Provide the (x, y) coordinate of the cell's center where the given text is located.  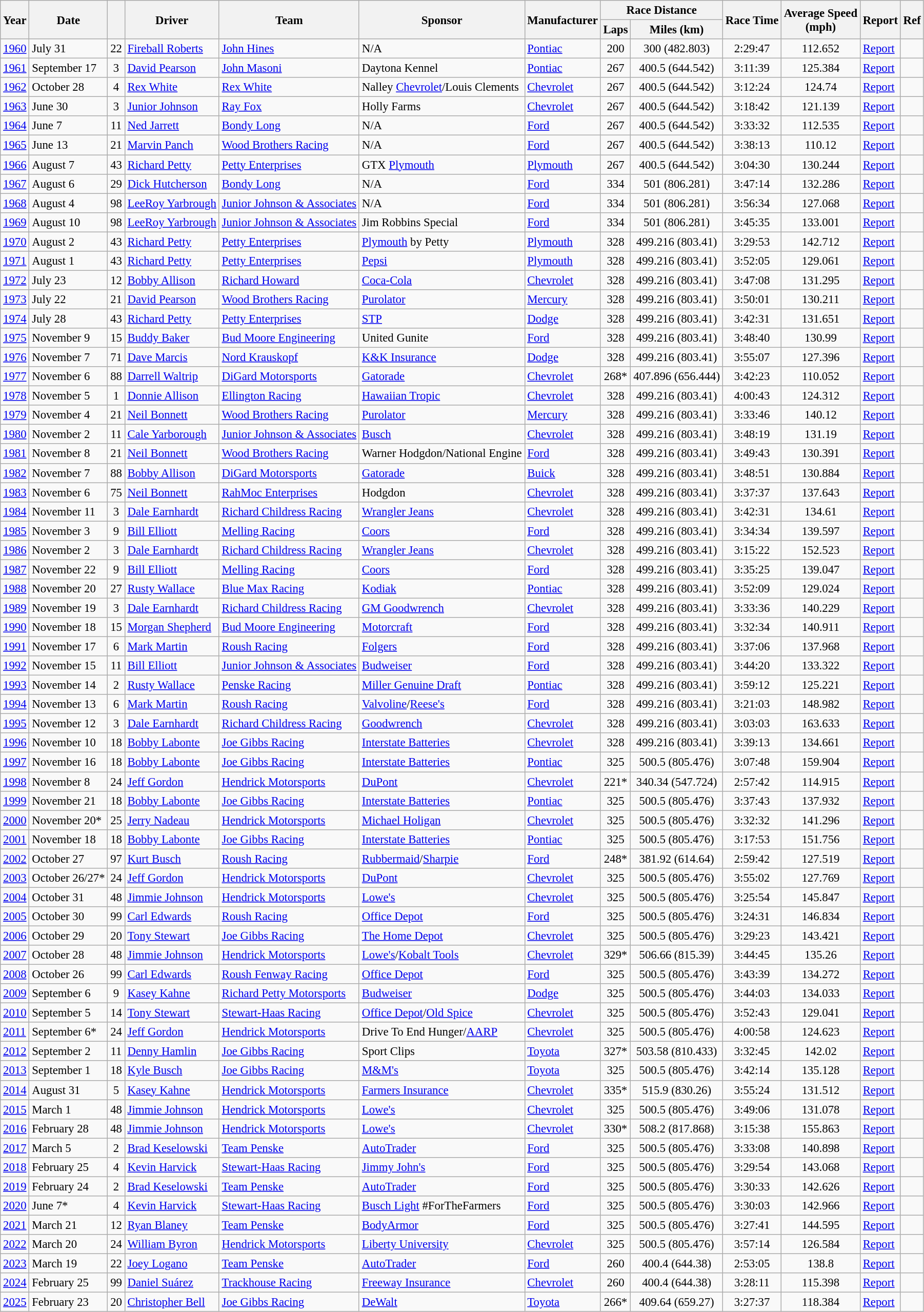
142.966 (821, 1206)
The Home Depot (442, 936)
July 28 (69, 319)
129.061 (821, 261)
Penske Racing (289, 685)
1979 (15, 415)
110.052 (821, 376)
Ref (912, 19)
GTX Plymouth (442, 165)
3:49:43 (752, 454)
221* (615, 782)
124.623 (821, 1032)
Cale Yarborough (172, 434)
1969 (15, 222)
135.26 (821, 955)
Trackhouse Racing (289, 1283)
Morgan Shepherd (172, 627)
112.652 (821, 49)
114.915 (821, 782)
135.128 (821, 1071)
3:44:20 (752, 666)
335* (615, 1090)
3:32:32 (752, 820)
2024 (15, 1283)
Drive To End Hunger/AARP (442, 1032)
November 20* (69, 820)
1980 (15, 434)
159.904 (821, 762)
3:32:34 (752, 627)
Sponsor (442, 19)
2016 (15, 1128)
130.884 (821, 473)
Donnie Allison (172, 396)
June 7 (69, 126)
3:37:06 (752, 647)
1981 (15, 454)
1986 (15, 550)
2021 (15, 1225)
2020 (15, 1206)
1 (116, 396)
Jimmy John's (442, 1167)
November 12 (69, 724)
2014 (15, 1090)
3:25:54 (752, 897)
142.626 (821, 1186)
125.384 (821, 68)
3:04:30 (752, 165)
March 19 (69, 1264)
142.712 (821, 242)
129.041 (821, 1013)
409.64 (659.27) (677, 1302)
140.229 (821, 608)
November 17 (69, 647)
97 (116, 859)
4:00:58 (752, 1032)
July 22 (69, 300)
Nord Krauskopf (289, 357)
1997 (15, 762)
September 5 (69, 1013)
130.244 (821, 165)
25 (116, 820)
2005 (15, 917)
John Hines (289, 49)
Goodwrench (442, 724)
144.595 (821, 1225)
September 1 (69, 1071)
Driver (172, 19)
1966 (15, 165)
Office Depot/Old Spice (442, 1013)
134.61 (821, 511)
1994 (15, 704)
3:33:32 (752, 126)
2008 (15, 975)
3:47:08 (752, 280)
248* (615, 859)
Kodiak (442, 589)
November 4 (69, 415)
September 2 (69, 1051)
2025 (15, 1302)
Busch (442, 434)
3:52:43 (752, 1013)
131.512 (821, 1090)
July 23 (69, 280)
November 20 (69, 589)
110.12 (821, 145)
Year (15, 19)
3:33:08 (752, 1148)
November 14 (69, 685)
127.769 (821, 878)
3:55:24 (752, 1090)
508.2 (817.868) (677, 1128)
141.296 (821, 820)
2:57:42 (752, 782)
1978 (15, 396)
124.312 (821, 396)
130.391 (821, 454)
Blue Max Racing (289, 589)
Ray Fox (289, 107)
Kyle Busch (172, 1071)
March 5 (69, 1148)
3:52:05 (752, 261)
3:55:07 (752, 357)
Dick Hutcherson (172, 184)
February 28 (69, 1128)
381.92 (614.64) (677, 859)
Junior Johnson (172, 107)
DeWalt (442, 1302)
Race Distance (661, 10)
2004 (15, 897)
14 (116, 1013)
3:37:43 (752, 801)
330* (615, 1128)
Liberty University (442, 1244)
2006 (15, 936)
Buick (563, 473)
Holly Farms (442, 107)
Busch Light #ForTheFarmers (442, 1206)
27 (116, 589)
1998 (15, 782)
October 26 (69, 975)
1984 (15, 511)
September 6* (69, 1032)
140.911 (821, 627)
130.211 (821, 300)
3:39:13 (752, 743)
Freeway Insurance (442, 1283)
130.99 (821, 338)
Michael Holigan (442, 820)
August 10 (69, 222)
3:59:12 (752, 685)
3:30:03 (752, 1206)
127.068 (821, 203)
137.643 (821, 492)
200 (615, 49)
3:03:03 (752, 724)
February 23 (69, 1302)
September 6 (69, 993)
1976 (15, 357)
1977 (15, 376)
133.001 (821, 222)
August 1 (69, 261)
Warner Hodgdon/National Engine (442, 454)
3:17:53 (752, 839)
Ned Jarrett (172, 126)
Fireball Roberts (172, 49)
Manufacturer (563, 19)
3:37:37 (752, 492)
3:48:51 (752, 473)
131.078 (821, 1109)
Denny Hamlin (172, 1051)
March 20 (69, 1244)
300 (482.803) (677, 49)
1996 (15, 743)
3:15:22 (752, 550)
Daniel Suárez (172, 1283)
139.597 (821, 531)
October 26/27* (69, 878)
Folgers (442, 647)
2017 (15, 1148)
3:18:42 (752, 107)
Miller Genuine Draft (442, 685)
November 19 (69, 608)
Buddy Baker (172, 338)
3:12:24 (752, 87)
71 (116, 357)
1973 (15, 300)
3:45:35 (752, 222)
RahMoc Enterprises (289, 492)
Nalley Chevrolet/Louis Clements (442, 87)
1991 (15, 647)
Richard Petty Motorsports (289, 993)
2011 (15, 1032)
2012 (15, 1051)
1999 (15, 801)
2003 (15, 878)
1968 (15, 203)
Jim Robbins Special (442, 222)
3:32:45 (752, 1051)
133.322 (821, 666)
3:21:03 (752, 704)
1988 (15, 589)
1964 (15, 126)
1982 (15, 473)
4:00:43 (752, 396)
Jerry Nadeau (172, 820)
1971 (15, 261)
1972 (15, 280)
327* (615, 1051)
1965 (15, 145)
Laps (615, 30)
3:24:31 (752, 917)
1967 (15, 184)
1990 (15, 627)
131.651 (821, 319)
1989 (15, 608)
3:33:36 (752, 608)
1974 (15, 319)
140.898 (821, 1148)
137.932 (821, 801)
3:57:14 (752, 1244)
3:42:23 (752, 376)
134.661 (821, 743)
Ellington Racing (289, 396)
3:48:19 (752, 434)
115.398 (821, 1283)
Dave Marcis (172, 357)
1983 (15, 492)
3:42:14 (752, 1071)
127.396 (821, 357)
29 (116, 184)
2:53:05 (752, 1264)
121.139 (821, 107)
November 15 (69, 666)
112.535 (821, 126)
United Gunite (442, 338)
131.295 (821, 280)
Marvin Panch (172, 145)
June 30 (69, 107)
August 7 (69, 165)
Valvoline/Reese's (442, 704)
2009 (15, 993)
151.756 (821, 839)
1970 (15, 242)
503.58 (810.433) (677, 1051)
138.8 (821, 1264)
1993 (15, 685)
Joey Logano (172, 1264)
124.74 (821, 87)
118.384 (821, 1302)
1985 (15, 531)
268* (615, 376)
2002 (15, 859)
July 31 (69, 49)
Motorcraft (442, 627)
GM Goodwrench (442, 608)
Darrell Waltrip (172, 376)
3:29:23 (752, 936)
November 21 (69, 801)
3:35:25 (752, 569)
Daytona Kennel (442, 68)
August 2 (69, 242)
3:30:33 (752, 1186)
1995 (15, 724)
2010 (15, 1013)
134.272 (821, 975)
3:27:41 (752, 1225)
August 4 (69, 203)
3:56:34 (752, 203)
November 9 (69, 338)
John Masoni (289, 68)
February 24 (69, 1186)
1987 (15, 569)
Ryan Blaney (172, 1225)
3:07:48 (752, 762)
Farmers Insurance (442, 1090)
5 (116, 1090)
2007 (15, 955)
Rubbermaid/Sharpie (442, 859)
September 17 (69, 68)
3:11:39 (752, 68)
October 31 (69, 897)
340.34 (547.724) (677, 782)
152.523 (821, 550)
Team (289, 19)
139.047 (821, 569)
148.982 (821, 704)
Pepsi (442, 261)
131.19 (821, 434)
Coca-Cola (442, 280)
129.024 (821, 589)
2:59:42 (752, 859)
3:38:13 (752, 145)
127.519 (821, 859)
Sport Clips (442, 1051)
November 3 (69, 531)
3:28:11 (752, 1283)
1992 (15, 666)
M&M's (442, 1071)
407.896 (656.444) (677, 376)
K&K Insurance (442, 357)
August 31 (69, 1090)
2:29:47 (752, 49)
3:34:34 (752, 531)
Plymouth by Petty (442, 242)
126.584 (821, 1244)
3:52:09 (752, 589)
Race Time (752, 19)
266* (615, 1302)
329* (615, 955)
Lowe's/Kobalt Tools (442, 955)
3:47:14 (752, 184)
3:50:01 (752, 300)
October 27 (69, 859)
Richard Howard (289, 280)
1975 (15, 338)
BodyArmor (442, 1225)
March 21 (69, 1225)
3:29:54 (752, 1167)
Kurt Busch (172, 859)
1960 (15, 49)
November 16 (69, 762)
October 29 (69, 936)
145.847 (821, 897)
STP (442, 319)
June 7* (69, 1206)
506.66 (815.39) (677, 955)
1962 (15, 87)
November 10 (69, 743)
3:43:39 (752, 975)
William Byron (172, 1244)
2000 (15, 820)
140.12 (821, 415)
2013 (15, 1071)
November 11 (69, 511)
Roush Fenway Racing (289, 975)
142.02 (821, 1051)
3:29:53 (752, 242)
October 30 (69, 917)
Christopher Bell (172, 1302)
2018 (15, 1167)
November 13 (69, 704)
134.033 (821, 993)
Miles (km) (677, 30)
3:55:02 (752, 878)
2001 (15, 839)
2022 (15, 1244)
3:27:37 (752, 1302)
3:48:40 (752, 338)
March 1 (69, 1109)
August 6 (69, 184)
3:44:45 (752, 955)
132.286 (821, 184)
Hawaiian Tropic (442, 396)
Hodgdon (442, 492)
155.863 (821, 1128)
515.9 (830.26) (677, 1090)
November 5 (69, 396)
3:44:03 (752, 993)
3:33:46 (752, 415)
Date (69, 19)
1963 (15, 107)
3:15:38 (752, 1128)
146.834 (821, 917)
143.421 (821, 936)
2023 (15, 1264)
163.633 (821, 724)
June 13 (69, 145)
Average Speed(mph) (821, 19)
143.068 (821, 1167)
137.968 (821, 647)
2019 (15, 1186)
1961 (15, 68)
75 (116, 492)
3:49:06 (752, 1109)
2015 (15, 1109)
November 22 (69, 569)
125.221 (821, 685)
